Return the [X, Y] coordinate for the center point of the cell that contains the specified text.  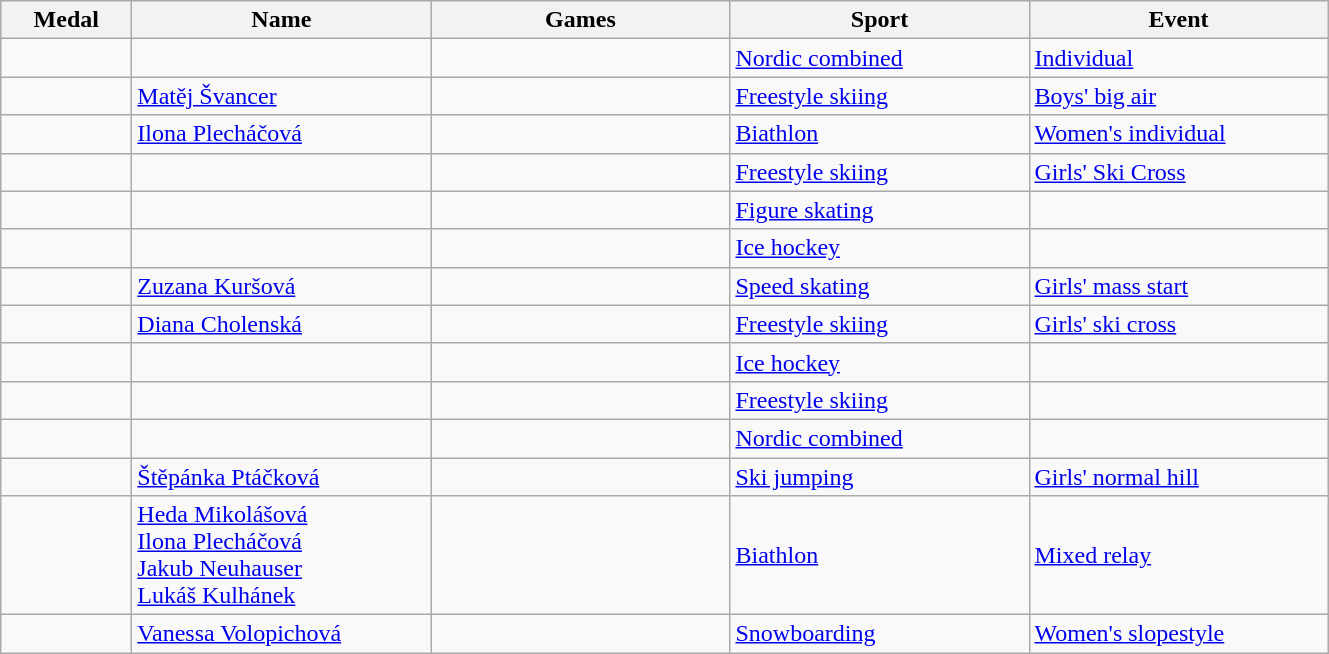
Ski jumping [880, 477]
Zuzana Kuršová [282, 286]
Individual [1178, 58]
Ilona Plecháčová [282, 134]
Boys' big air [1178, 96]
Name [282, 20]
Heda MikolášováIlona PlecháčováJakub NeuhauserLukáš Kulhánek [282, 556]
Speed skating [880, 286]
Event [1178, 20]
Women's slopestyle [1178, 634]
Girls' Ski Cross [1178, 172]
Games [580, 20]
Štěpánka Ptáčková [282, 477]
Women's individual [1178, 134]
Matěj Švancer [282, 96]
Mixed relay [1178, 556]
Girls' ski cross [1178, 324]
Girls' normal hill [1178, 477]
Diana Cholenská [282, 324]
Vanessa Volopichová [282, 634]
Medal [66, 20]
Girls' mass start [1178, 286]
Figure skating [880, 210]
Sport [880, 20]
Snowboarding [880, 634]
